For the text-containing cell, return its midpoint in [X, Y] coordinate format. 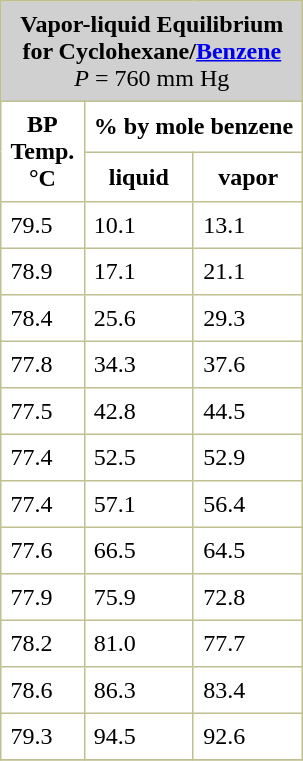
78.6 [42, 690]
10.1 [138, 225]
79.3 [42, 736]
92.6 [248, 736]
77.7 [248, 643]
52.9 [248, 457]
77.5 [42, 411]
vapor [248, 177]
13.1 [248, 225]
44.5 [248, 411]
78.4 [42, 318]
86.3 [138, 690]
79.5 [42, 225]
liquid [138, 177]
81.0 [138, 643]
37.6 [248, 364]
17.1 [138, 271]
72.8 [248, 597]
29.3 [248, 318]
25.6 [138, 318]
Vapor-liquid Equilibriumfor Cyclohexane/BenzeneP = 760 mm Hg [152, 51]
75.9 [138, 597]
83.4 [248, 690]
21.1 [248, 271]
78.2 [42, 643]
57.1 [138, 504]
52.5 [138, 457]
94.5 [138, 736]
34.3 [138, 364]
64.5 [248, 550]
56.4 [248, 504]
% by mole benzene [194, 126]
BPTemp.°C [42, 151]
66.5 [138, 550]
42.8 [138, 411]
77.9 [42, 597]
77.8 [42, 364]
78.9 [42, 271]
77.6 [42, 550]
